Identify which cell holds the provided text, then report its [x, y] central coordinate. 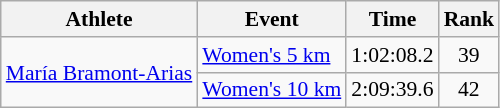
Athlete [100, 19]
Rank [470, 19]
Time [392, 19]
2:09:39.6 [392, 90]
1:02:08.2 [392, 55]
39 [470, 55]
42 [470, 90]
Women's 10 km [272, 90]
Event [272, 19]
María Bramont-Arias [100, 72]
Women's 5 km [272, 55]
